Pinpoint the cell where the given text exists, returning its [X, Y] midpoint coordinate. 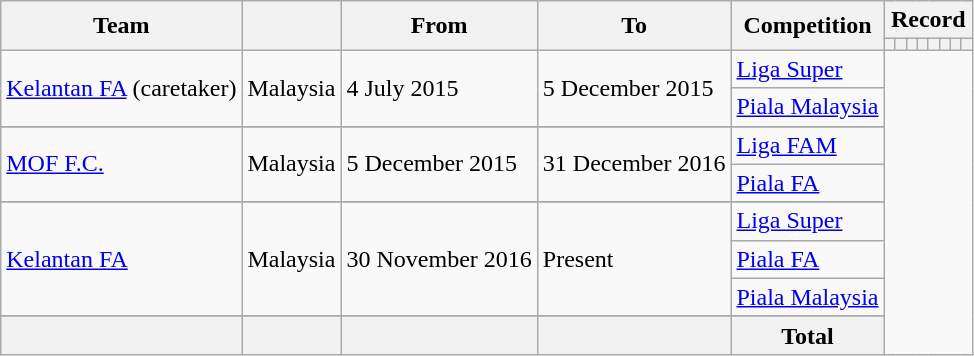
4 July 2015 [439, 88]
Total [808, 335]
Liga FAM [808, 145]
Kelantan FA (caretaker) [122, 88]
31 December 2016 [634, 164]
Competition [808, 26]
To [634, 26]
30 November 2016 [439, 259]
MOF F.C. [122, 164]
Record [928, 20]
Team [122, 26]
From [439, 26]
Present [634, 259]
Kelantan FA [122, 259]
